Scan for the cell matching the given text and deliver its (x, y) coordinate at center. 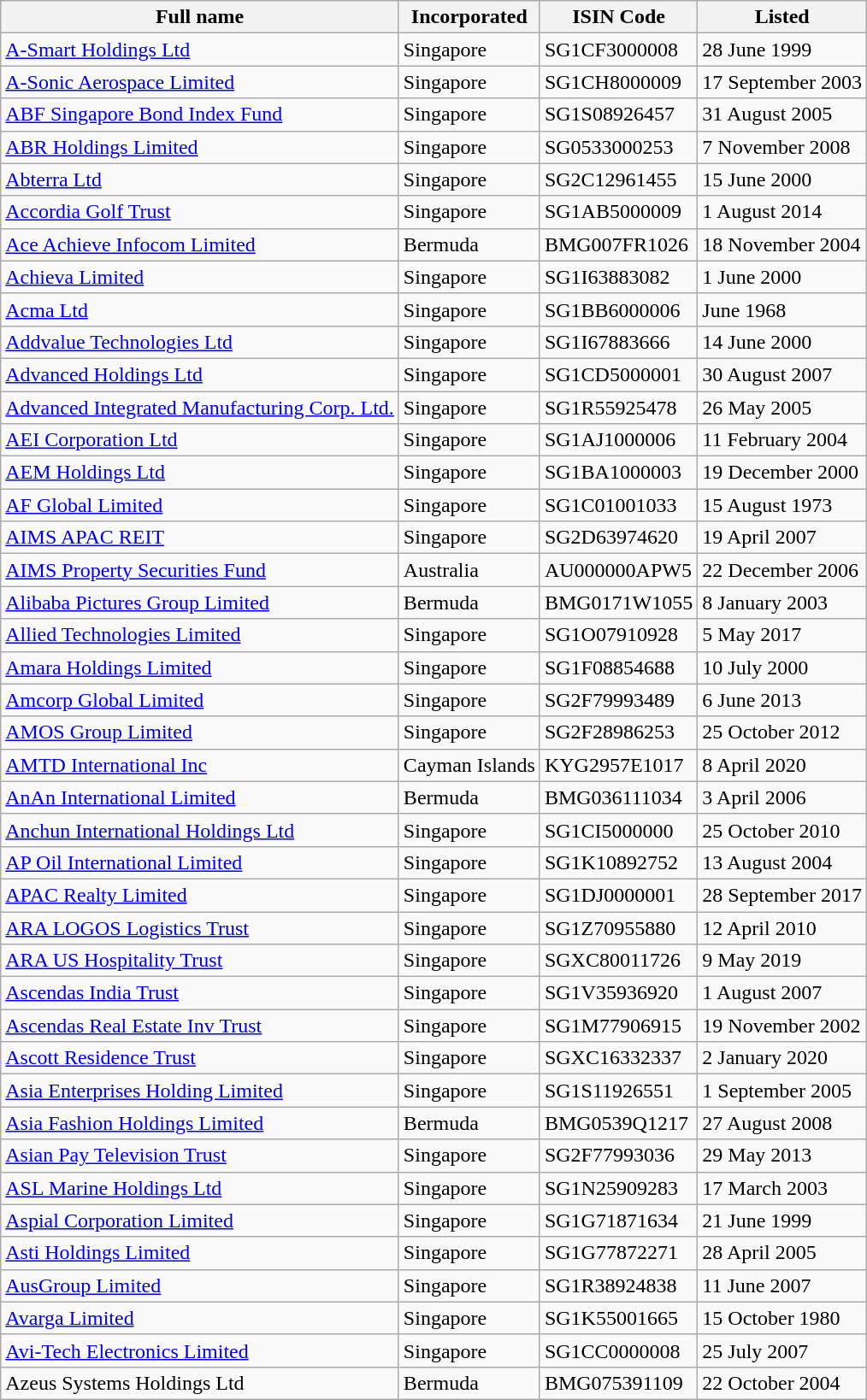
Ace Achieve Infocom Limited (200, 244)
June 1968 (782, 309)
AusGroup Limited (200, 1285)
Ascott Residence Trust (200, 1058)
1 August 2014 (782, 212)
30 August 2007 (782, 374)
AEM Holdings Ltd (200, 473)
11 February 2004 (782, 440)
AEI Corporation Ltd (200, 440)
19 November 2002 (782, 1026)
KYG2957E1017 (618, 765)
ARA LOGOS Logistics Trust (200, 927)
Australia (469, 570)
Ascendas India Trust (200, 993)
SGXC16332337 (618, 1058)
SG1K55001665 (618, 1318)
SG1CF3000008 (618, 50)
AF Global Limited (200, 505)
SG1F08854688 (618, 668)
11 June 2007 (782, 1285)
9 May 2019 (782, 961)
Advanced Integrated Manufacturing Corp. Ltd. (200, 408)
Abterra Ltd (200, 179)
SG1R38924838 (618, 1285)
SG2D63974620 (618, 538)
15 June 2000 (782, 179)
SG1I63883082 (618, 277)
25 July 2007 (782, 1350)
Accordia Golf Trust (200, 212)
AIMS Property Securities Fund (200, 570)
SG1BB6000006 (618, 309)
3 April 2006 (782, 797)
SG1CC0000008 (618, 1350)
Asti Holdings Limited (200, 1253)
A-Sonic Aerospace Limited (200, 82)
SG1Z70955880 (618, 927)
SG1DJ0000001 (618, 895)
AMTD International Inc (200, 765)
29 May 2013 (782, 1156)
28 June 1999 (782, 50)
19 April 2007 (782, 538)
19 December 2000 (782, 473)
Avi-Tech Electronics Limited (200, 1350)
5 May 2017 (782, 635)
AIMS APAC REIT (200, 538)
A-Smart Holdings Ltd (200, 50)
Azeus Systems Holdings Ltd (200, 1383)
17 March 2003 (782, 1188)
27 August 2008 (782, 1123)
28 April 2005 (782, 1253)
SG2C12961455 (618, 179)
25 October 2010 (782, 830)
Listed (782, 17)
AnAn International Limited (200, 797)
Ascendas Real Estate Inv Trust (200, 1026)
ASL Marine Holdings Ltd (200, 1188)
Cayman Islands (469, 765)
Addvalue Technologies Ltd (200, 342)
Acma Ltd (200, 309)
25 October 2012 (782, 732)
28 September 2017 (782, 895)
Asia Enterprises Holding Limited (200, 1091)
Asia Fashion Holdings Limited (200, 1123)
18 November 2004 (782, 244)
ISIN Code (618, 17)
SG0533000253 (618, 147)
31 August 2005 (782, 115)
17 September 2003 (782, 82)
SG1K10892752 (618, 862)
8 January 2003 (782, 603)
SG1AB5000009 (618, 212)
SG1C01001033 (618, 505)
Alibaba Pictures Group Limited (200, 603)
1 September 2005 (782, 1091)
APAC Realty Limited (200, 895)
SG1G71871634 (618, 1221)
8 April 2020 (782, 765)
SG1S08926457 (618, 115)
SG1AJ1000006 (618, 440)
SG1CI5000000 (618, 830)
Amara Holdings Limited (200, 668)
SGXC80011726 (618, 961)
SG1N25909283 (618, 1188)
SG1CH8000009 (618, 82)
10 July 2000 (782, 668)
15 October 1980 (782, 1318)
SG2F77993036 (618, 1156)
SG1G77872271 (618, 1253)
BMG0539Q1217 (618, 1123)
Asian Pay Television Trust (200, 1156)
7 November 2008 (782, 147)
SG1M77906915 (618, 1026)
13 August 2004 (782, 862)
SG1O07910928 (618, 635)
2 January 2020 (782, 1058)
AU000000APW5 (618, 570)
BMG007FR1026 (618, 244)
BMG036111034 (618, 797)
SG1BA1000003 (618, 473)
SG1S11926551 (618, 1091)
Full name (200, 17)
Incorporated (469, 17)
AP Oil International Limited (200, 862)
1 August 2007 (782, 993)
6 June 2013 (782, 700)
15 August 1973 (782, 505)
Advanced Holdings Ltd (200, 374)
ARA US Hospitality Trust (200, 961)
14 June 2000 (782, 342)
BMG075391109 (618, 1383)
SG1V35936920 (618, 993)
Allied Technologies Limited (200, 635)
SG2F79993489 (618, 700)
BMG0171W1055 (618, 603)
SG2F28986253 (618, 732)
Aspial Corporation Limited (200, 1221)
ABR Holdings Limited (200, 147)
Anchun International Holdings Ltd (200, 830)
21 June 1999 (782, 1221)
Achieva Limited (200, 277)
Amcorp Global Limited (200, 700)
26 May 2005 (782, 408)
22 December 2006 (782, 570)
SG1CD5000001 (618, 374)
ABF Singapore Bond Index Fund (200, 115)
22 October 2004 (782, 1383)
1 June 2000 (782, 277)
Avarga Limited (200, 1318)
SG1R55925478 (618, 408)
AMOS Group Limited (200, 732)
12 April 2010 (782, 927)
SG1I67883666 (618, 342)
